Pinpoint the cell where the given text exists, returning its [x, y] midpoint coordinate. 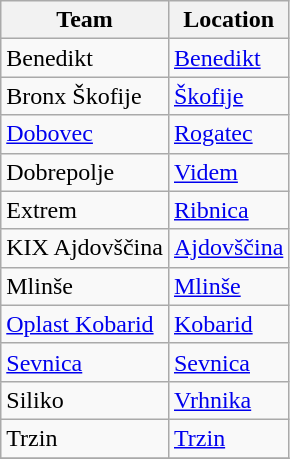
Bronx Škofije [85, 96]
Team [85, 20]
Vrhnika [228, 400]
Extrem [85, 210]
Siliko [85, 400]
Ajdovščina [228, 248]
Rogatec [228, 134]
Dobovec [85, 134]
Škofije [228, 96]
Location [228, 20]
Ribnica [228, 210]
Oplast Kobarid [85, 324]
Kobarid [228, 324]
Videm [228, 172]
Dobrepolje [85, 172]
KIX Ajdovščina [85, 248]
